Extract the [X, Y] coordinate from the center of the cell holding the provided text.  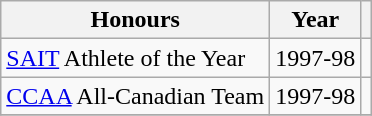
SAIT Athlete of the Year [136, 58]
Honours [136, 20]
CCAA All-Canadian Team [136, 96]
Year [316, 20]
